Return (x, y) of the center of cell containing provided text 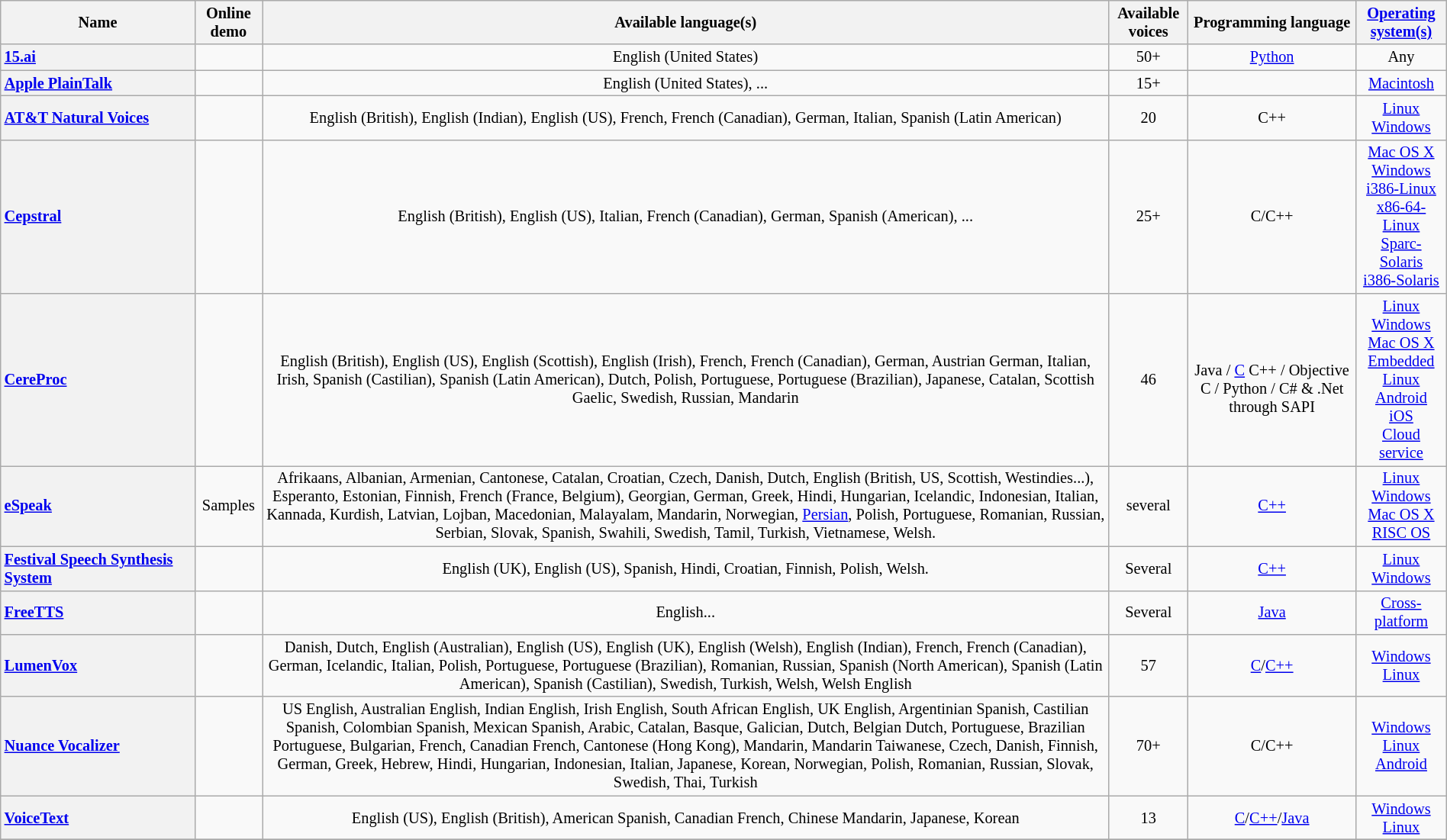
25+ (1149, 217)
Cepstral (98, 217)
15+ (1149, 83)
15.ai (98, 57)
C/C++/Java (1272, 818)
English (US), English (British), American Spanish, Canadian French, Chinese Mandarin, Japanese, Korean (685, 818)
English (UK), English (US), Spanish, Hindi, Croatian, Finnish, Polish, Welsh. (685, 568)
LinuxWindowsMac OS XRISC OS (1401, 506)
Available voices (1149, 22)
57 (1149, 665)
LumenVox (98, 665)
Available language(s) (685, 22)
English... (685, 613)
Java / C C++ / Objective C / Python / C# & .Net through SAPI (1272, 380)
several (1149, 506)
English (United States) (685, 57)
English (United States), ... (685, 83)
CereProc (98, 380)
Macintosh (1401, 83)
Apple PlainTalk (98, 83)
70+ (1149, 746)
Festival Speech Synthesis System (98, 568)
WindowsLinuxAndroid (1401, 746)
eSpeak (98, 506)
Nuance Vocalizer (98, 746)
English (British), English (US), Italian, French (Canadian), German, Spanish (American), ... (685, 217)
Any (1401, 57)
FreeTTS (98, 613)
Name (98, 22)
Programming language (1272, 22)
Samples (228, 506)
Operating system(s) (1401, 22)
Java (1272, 613)
VoiceText (98, 818)
50+ (1149, 57)
Python (1272, 57)
English (British), English (Indian), English (US), French, French (Canadian), German, Italian, Spanish (Latin American) (685, 117)
Online demo (228, 22)
Cross-platform (1401, 613)
LinuxWindowsMac OS XEmbedded LinuxAndroidiOSCloud service (1401, 380)
20 (1149, 117)
Mac OS XWindowsi386-Linuxx86-64-LinuxSparc-Solarisi386-Solaris (1401, 217)
46 (1149, 380)
AT&T Natural Voices (98, 117)
13 (1149, 818)
